Extract the [x, y] coordinate from the center of the cell holding the provided text.  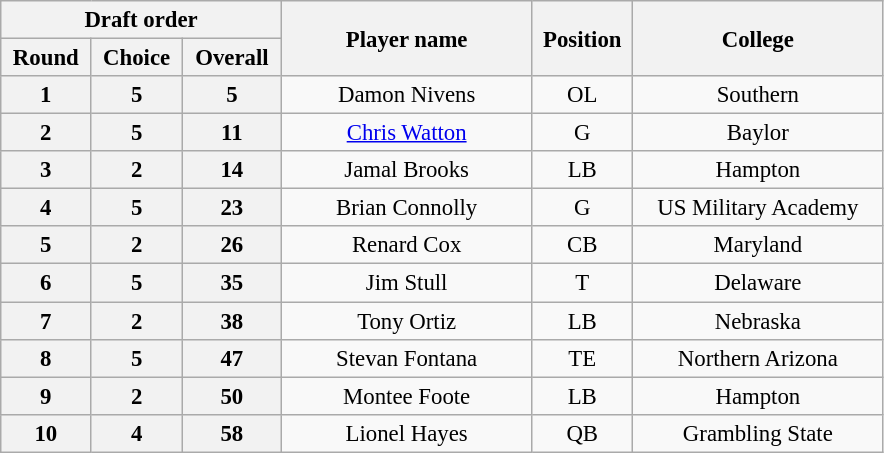
Tony Ortiz [406, 321]
50 [232, 396]
College [758, 38]
Lionel Hayes [406, 433]
Nebraska [758, 321]
14 [232, 170]
Northern Arizona [758, 358]
TE [582, 358]
Delaware [758, 283]
Damon Nivens [406, 95]
35 [232, 283]
T [582, 283]
3 [46, 170]
Round [46, 58]
Grambling State [758, 433]
10 [46, 433]
Draft order [142, 20]
Stevan Fontana [406, 358]
8 [46, 358]
38 [232, 321]
Overall [232, 58]
6 [46, 283]
58 [232, 433]
CB [582, 245]
Jim Stull [406, 283]
US Military Academy [758, 208]
Montee Foote [406, 396]
11 [232, 133]
Position [582, 38]
7 [46, 321]
Jamal Brooks [406, 170]
Renard Cox [406, 245]
Chris Watton [406, 133]
26 [232, 245]
47 [232, 358]
Choice [137, 58]
OL [582, 95]
Player name [406, 38]
QB [582, 433]
Southern [758, 95]
Baylor [758, 133]
Maryland [758, 245]
23 [232, 208]
Brian Connolly [406, 208]
1 [46, 95]
9 [46, 396]
